For the text-containing cell, return its midpoint in (x, y) coordinate format. 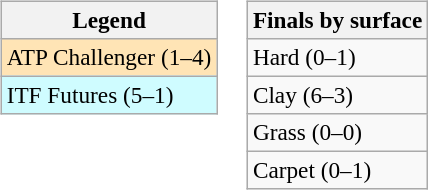
ITF Futures (5–1) (108, 95)
Carpet (0–1) (337, 171)
Finals by surface (337, 20)
Hard (0–1) (337, 57)
Grass (0–0) (337, 133)
Clay (6–3) (337, 95)
ATP Challenger (1–4) (108, 57)
Legend (108, 20)
